Pinpoint the cell where the given text exists, returning its [x, y] midpoint coordinate. 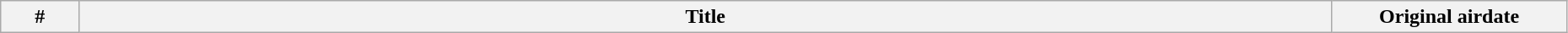
Original airdate [1449, 17]
Title [705, 17]
# [40, 17]
